Pinpoint the cell where the given text exists, returning its [X, Y] midpoint coordinate. 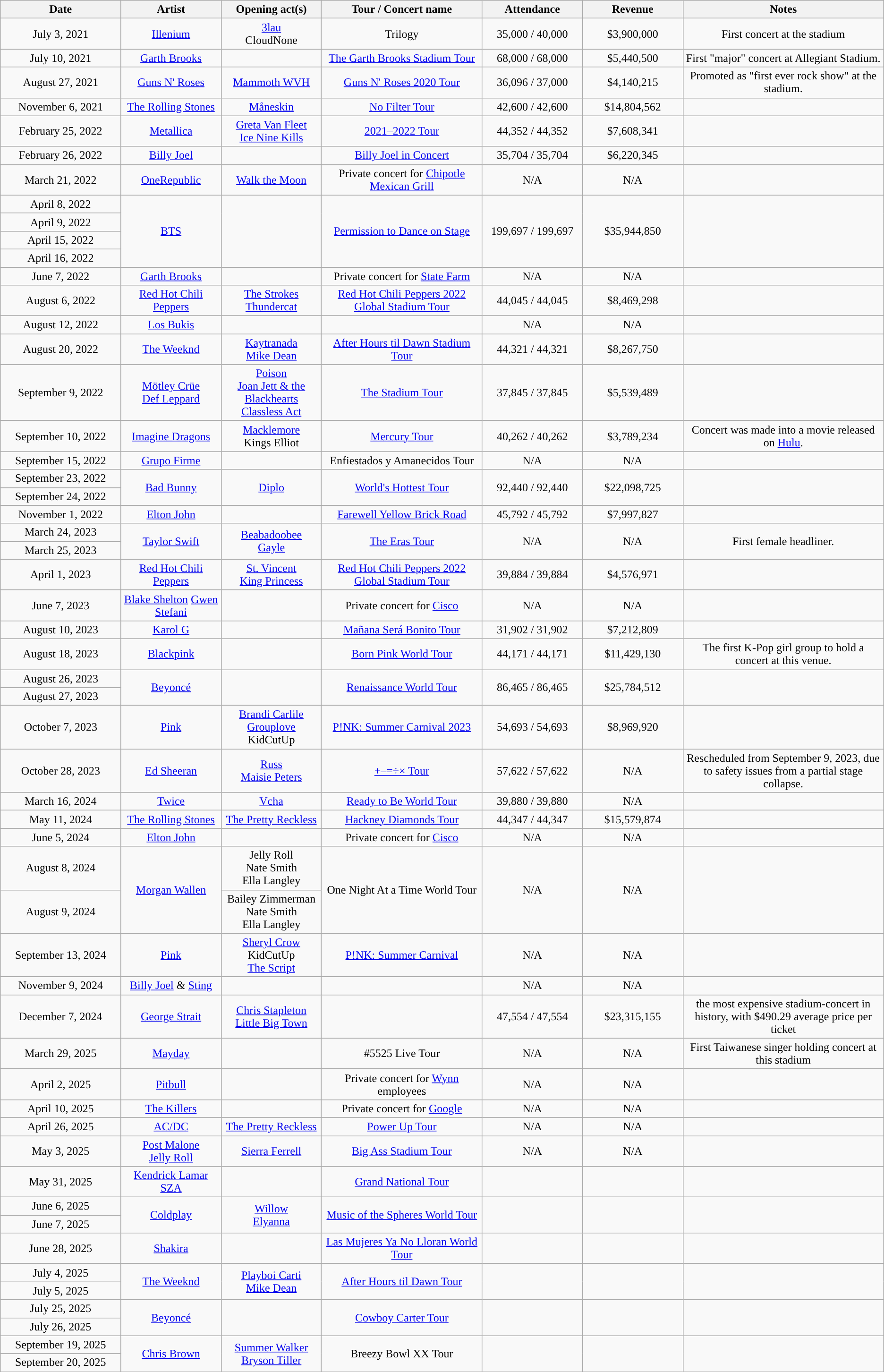
July 10, 2021 [60, 58]
$8,267,750 [633, 349]
The StrokesThundercat [271, 300]
Enfiestados y Amanecidos Tour [402, 460]
54,693 / 54,693 [533, 727]
Music of the Spheres World Tour [402, 1215]
Ready to Be World Tour [402, 801]
July 25, 2025 [60, 1309]
Trilogy [402, 34]
June 7, 2022 [60, 276]
40,262 / 40,262 [533, 436]
The Garth Brooks Stadium Tour [402, 58]
April 9, 2022 [60, 222]
$5,440,500 [633, 58]
Taylor Swift [171, 541]
Private concert for Wynn employees [402, 1084]
Morgan Wallen [171, 890]
$22,098,725 [633, 487]
August 20, 2022 [60, 349]
WillowElyanna [271, 1215]
May 31, 2025 [60, 1182]
Concert was made into a movie released on Hulu. [783, 436]
BTS [171, 231]
March 24, 2023 [60, 532]
Måneskin [271, 107]
Greta Van FleetIce Nine Kills [271, 131]
MacklemoreKings Elliot [271, 436]
$7,212,809 [633, 630]
After Hours til Dawn Tour [402, 1282]
June 7, 2025 [60, 1224]
Opening act(s) [271, 9]
Rescheduled from September 9, 2023, due to safety issues from a partial stage collapse. [783, 771]
April 2, 2025 [60, 1084]
Farewell Yellow Brick Road [402, 514]
Hackney Diamonds Tour [402, 819]
39,880 / 39,880 [533, 801]
September 23, 2022 [60, 478]
One Night At a Time World Tour [402, 890]
August 26, 2023 [60, 679]
37,845 / 37,845 [533, 393]
Billy Joel [171, 155]
$11,429,130 [633, 654]
PoisonJoan Jett & the BlackheartsClassless Act [271, 393]
The Eras Tour [402, 541]
Imagine Dragons [171, 436]
Private concert for Chipotle Mexican Grill [402, 179]
35,000 / 40,000 [533, 34]
Date [60, 9]
Brandi CarlileGrouploveKidCutUp [271, 727]
September 10, 2022 [60, 436]
68,000 / 68,000 [533, 58]
March 25, 2023 [60, 550]
Illenium [171, 34]
Notes [783, 9]
$5,539,489 [633, 393]
February 26, 2022 [60, 155]
92,440 / 92,440 [533, 487]
Mötley CrüeDef Leppard [171, 393]
Ed Sheeran [171, 771]
Tour / Concert name [402, 9]
Bailey ZimmermanNate SmithElla Langley [271, 912]
$8,469,298 [633, 300]
First "major" concert at Allegiant Stadium. [783, 58]
March 21, 2022 [60, 179]
57,622 / 57,622 [533, 771]
Kendrick LamarSZA [171, 1182]
The Killers [171, 1108]
P!NK: Summer Carnival [402, 955]
Twice [171, 801]
Summer WalkerBryson Tiller [271, 1354]
$15,579,874 [633, 819]
Sierra Ferrell [271, 1150]
August 8, 2024 [60, 868]
Walk the Moon [271, 179]
November 6, 2021 [60, 107]
March 29, 2025 [60, 1053]
$4,140,215 [633, 82]
June 6, 2025 [60, 1206]
3lauCloudNone [271, 34]
September 19, 2025 [60, 1345]
September 9, 2022 [60, 393]
44,352 / 44,352 [533, 131]
OneRepublic [171, 179]
Power Up Tour [402, 1126]
Mañana Será Bonito Tour [402, 630]
April 26, 2025 [60, 1126]
Cowboy Carter Tour [402, 1318]
November 1, 2022 [60, 514]
$35,944,850 [633, 231]
P!NK: Summer Carnival 2023 [402, 727]
Mercury Tour [402, 436]
March 16, 2024 [60, 801]
Jelly RollNate SmithElla Langley [271, 868]
July 4, 2025 [60, 1273]
Karol G [171, 630]
November 9, 2024 [60, 986]
World's Hottest Tour [402, 487]
August 10, 2023 [60, 630]
#5525 Live Tour [402, 1053]
September 13, 2024 [60, 955]
Post MaloneJelly Roll [171, 1150]
45,792 / 45,792 [533, 514]
September 15, 2022 [60, 460]
Born Pink World Tour [402, 654]
October 28, 2023 [60, 771]
$6,220,345 [633, 155]
47,554 / 47,554 [533, 1016]
Grand National Tour [402, 1182]
44,347 / 44,347 [533, 819]
The Stadium Tour [402, 393]
St. VincentKing Princess [271, 574]
December 7, 2024 [60, 1016]
$4,576,971 [633, 574]
$8,969,920 [633, 727]
BeabadoobeeGayle [271, 541]
Private concert for State Farm [402, 276]
September 24, 2022 [60, 496]
July 3, 2021 [60, 34]
Promoted as "first ever rock show" at the stadium. [783, 82]
Renaissance World Tour [402, 688]
+–=÷× Tour [402, 771]
April 1, 2023 [60, 574]
$3,900,000 [633, 34]
Playboi CartiMike Dean [271, 1282]
Shakira [171, 1249]
August 27, 2021 [60, 82]
Chris Brown [171, 1354]
$14,804,562 [633, 107]
June 5, 2024 [60, 837]
Mammoth WVH [271, 82]
42,600 / 42,600 [533, 107]
No Filter Tour [402, 107]
Revenue [633, 9]
First Taiwanese singer holding concert at this stadium [783, 1053]
Billy Joel & Sting [171, 986]
George Strait [171, 1016]
Metallica [171, 131]
31,902 / 31,902 [533, 630]
June 7, 2023 [60, 605]
April 15, 2022 [60, 240]
Sheryl CrowKidCutUpThe Script [271, 955]
RussMaisie Peters [271, 771]
August 18, 2023 [60, 654]
August 12, 2022 [60, 325]
Chris StapletonLittle Big Town [271, 1016]
July 5, 2025 [60, 1291]
Billy Joel in Concert [402, 155]
39,884 / 39,884 [533, 574]
KaytranadaMike Dean [271, 349]
36,096 / 37,000 [533, 82]
Diplo [271, 487]
Big Ass Stadium Tour [402, 1150]
October 7, 2023 [60, 727]
2021–2022 Tour [402, 131]
Guns N' Roses 2020 Tour [402, 82]
Private concert for Google [402, 1108]
86,465 / 86,465 [533, 688]
199,697 / 199,697 [533, 231]
August 6, 2022 [60, 300]
Blackpink [171, 654]
35,704 / 35,704 [533, 155]
August 9, 2024 [60, 912]
Attendance [533, 9]
August 27, 2023 [60, 697]
$25,784,512 [633, 688]
May 3, 2025 [60, 1150]
Vcha [271, 801]
July 26, 2025 [60, 1327]
$7,608,341 [633, 131]
Bad Bunny [171, 487]
Breezy Bowl XX Tour [402, 1354]
Blake Shelton Gwen Stefani [171, 605]
Artist [171, 9]
44,321 / 44,321 [533, 349]
April 8, 2022 [60, 204]
The first K-Pop girl group to hold a concert at this venue. [783, 654]
Coldplay [171, 1215]
Grupo Firme [171, 460]
Las Mujeres Ya No Lloran World Tour [402, 1249]
May 11, 2024 [60, 819]
44,171 / 44,171 [533, 654]
$23,315,155 [633, 1016]
Los Bukis [171, 325]
Mayday [171, 1053]
Guns N' Roses [171, 82]
AC/DC [171, 1126]
the most expensive stadium-concert in history, with $490.29 average price per ticket [783, 1016]
First concert at the stadium [783, 34]
$7,997,827 [633, 514]
$3,789,234 [633, 436]
February 25, 2022 [60, 131]
April 16, 2022 [60, 258]
Pitbull [171, 1084]
September 20, 2025 [60, 1363]
June 28, 2025 [60, 1249]
April 10, 2025 [60, 1108]
Permission to Dance on Stage [402, 231]
44,045 / 44,045 [533, 300]
First female headliner. [783, 541]
After Hours til Dawn Stadium Tour [402, 349]
